Pinpoint the cell where the given text exists, returning its [X, Y] midpoint coordinate. 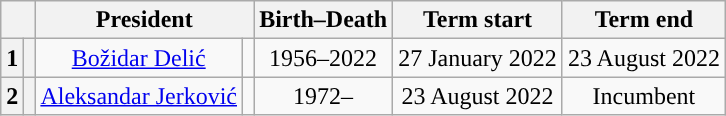
Term start [478, 20]
Incumbent [644, 96]
Božidar Delić [139, 58]
President [144, 20]
Birth–Death [324, 20]
Aleksandar Jerković [139, 96]
Term end [644, 20]
1 [12, 58]
27 January 2022 [478, 58]
2 [12, 96]
1956–2022 [324, 58]
1972– [324, 96]
